Pinpoint the cell where the given text exists, returning its [x, y] midpoint coordinate. 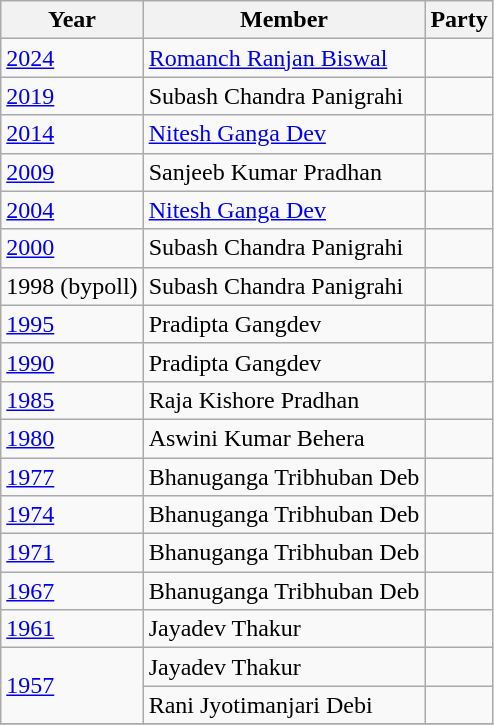
1957 [72, 686]
Aswini Kumar Behera [284, 438]
1967 [72, 591]
2009 [72, 172]
2014 [72, 134]
1974 [72, 515]
1971 [72, 553]
2019 [72, 96]
1990 [72, 362]
Member [284, 20]
Romanch Ranjan Biswal [284, 58]
2004 [72, 210]
1998 (bypoll) [72, 286]
Sanjeeb Kumar Pradhan [284, 172]
1980 [72, 438]
Party [459, 20]
1961 [72, 629]
1995 [72, 324]
1985 [72, 400]
Rani Jyotimanjari Debi [284, 705]
Year [72, 20]
2024 [72, 58]
2000 [72, 248]
1977 [72, 477]
Raja Kishore Pradhan [284, 400]
